Return (X, Y) of the center of cell containing provided text 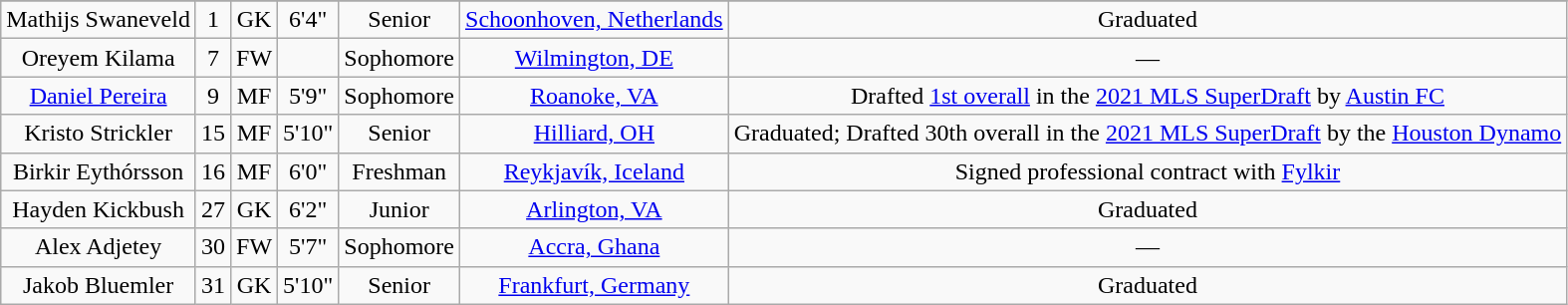
31 (213, 285)
6'2" (309, 209)
Birkir Eythórsson (99, 171)
9 (213, 96)
Frankfurt, Germany (595, 285)
7 (213, 58)
Jakob Bluemler (99, 285)
Signed professional contract with Fylkir (1148, 171)
6'4" (309, 20)
6'0" (309, 171)
Kristo Strickler (99, 134)
5'9" (309, 96)
Drafted 1st overall in the 2021 MLS SuperDraft by Austin FC (1148, 96)
Hilliard, OH (595, 134)
Graduated; Drafted 30th overall in the 2021 MLS SuperDraft by the Houston Dynamo (1148, 134)
5'7" (309, 247)
Arlington, VA (595, 209)
Oreyem Kilama (99, 58)
Mathijs Swaneveld (99, 20)
27 (213, 209)
30 (213, 247)
Daniel Pereira (99, 96)
Alex Adjetey (99, 247)
Schoonhoven, Netherlands (595, 20)
1 (213, 20)
16 (213, 171)
Wilmington, DE (595, 58)
Junior (399, 209)
Accra, Ghana (595, 247)
Reykjavík, Iceland (595, 171)
15 (213, 134)
Hayden Kickbush (99, 209)
Roanoke, VA (595, 96)
Freshman (399, 171)
